Find where the given text appears and provide that cell's center as [x, y] coordinate. 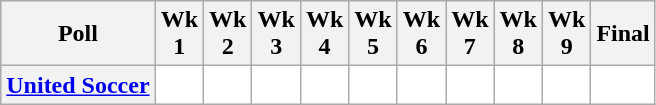
Wk1 [179, 34]
Wk8 [518, 34]
Wk7 [470, 34]
Wk4 [324, 34]
United Soccer [78, 85]
Wk3 [276, 34]
Wk6 [421, 34]
Wk2 [228, 34]
Wk5 [373, 34]
Poll [78, 34]
Wk9 [566, 34]
Final [623, 34]
